From the cell containing the given text, extract its center point as [x, y] coordinate. 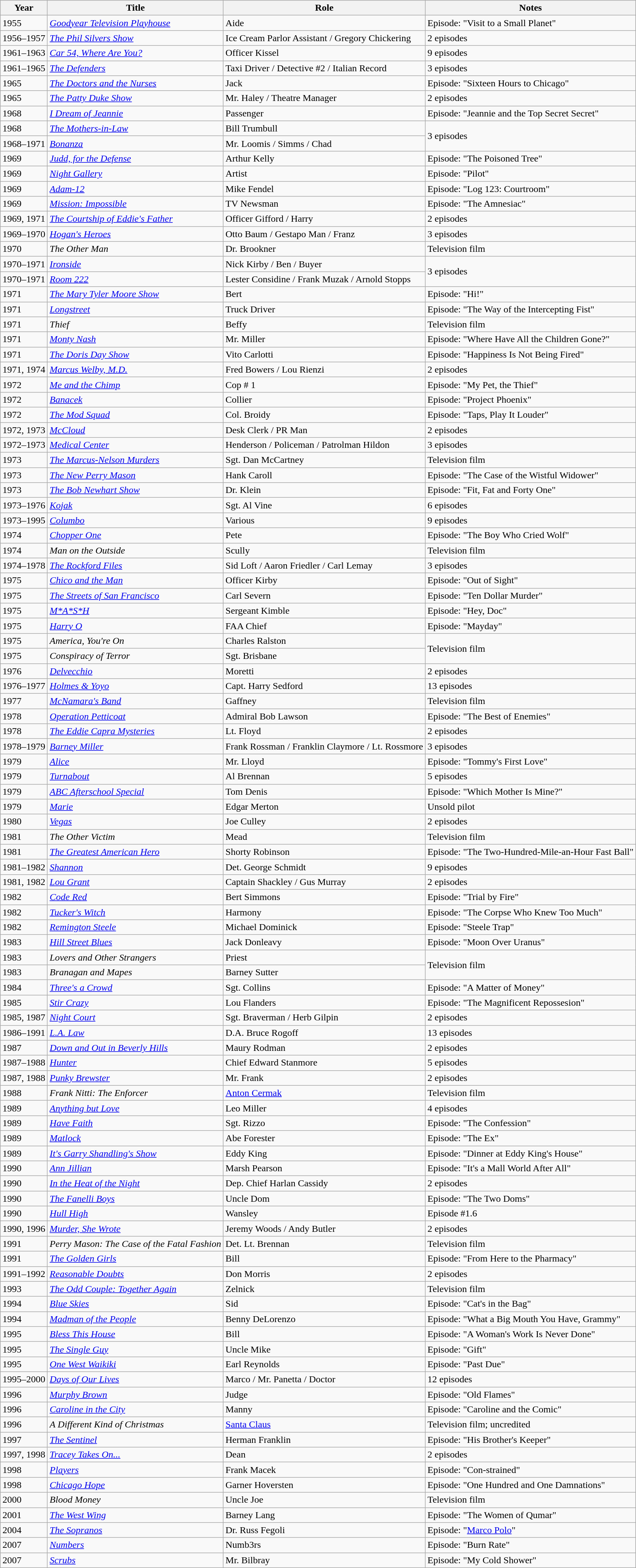
Fred Bowers / Lou Rienzi [325, 369]
Conspiracy of Terror [136, 656]
Hank Caroll [325, 475]
Scully [325, 550]
2004 [24, 1530]
Moretti [325, 671]
Dr. Russ Fegoli [325, 1530]
1987–1988 [24, 1063]
Henderson / Policeman / Patrolman Hildon [325, 445]
Sgt. Braverman / Herb Gilpin [325, 1018]
Episode: "The Women of Qumar" [530, 1515]
Zelnick [325, 1289]
Episode: "The Poisoned Tree" [530, 158]
Ice Cream Parlor Assistant / Gregory Chickering [325, 38]
Turnabout [136, 776]
The Marcus-Nelson Murders [136, 460]
McNamara's Band [136, 701]
Episode: "Past Due" [530, 1364]
1971, 1974 [24, 369]
The Greatest American Hero [136, 852]
Sid [325, 1304]
Episode: "The Magnificent Repossesion" [530, 1003]
Me and the Chimp [136, 384]
Medical Center [136, 445]
Thief [136, 324]
Stir Crazy [136, 1003]
Tracey Takes On... [136, 1455]
Episode: "Hi!" [530, 294]
Chicago Hope [136, 1485]
Banacek [136, 400]
The Courtship of Eddie's Father [136, 219]
Murder, She Wrote [136, 1229]
Episode: "It's a Mall World After All" [530, 1168]
Uncle Joe [325, 1500]
Episode: "Trial by Fire" [530, 897]
Role [325, 8]
Episode: "Sixteen Hours to Chicago" [530, 83]
1974–1978 [24, 565]
Episode: "Pilot" [530, 173]
Unsold pilot [530, 807]
Branagan and Mapes [136, 972]
The New Perry Mason [136, 475]
Ironside [136, 264]
Det. George Schmidt [325, 867]
Goodyear Television Playhouse [136, 23]
Barney Miller [136, 746]
Shorty Robinson [325, 852]
Holmes & Yoyo [136, 686]
Episode: "Tommy's First Love" [530, 761]
Operation Petticoat [136, 716]
M*A*S*H [136, 611]
12 episodes [530, 1379]
Mr. Lloyd [325, 761]
Abe Forester [325, 1138]
2000 [24, 1500]
1977 [24, 701]
Episode: "Jeannie and the Top Secret Secret" [530, 113]
Jack Donleavy [325, 942]
Mead [325, 837]
Episode: "The Case of the Wistful Widower" [530, 475]
1995–2000 [24, 1379]
Officer Kissel [325, 53]
Episode: "The Confession" [530, 1123]
Lovers and Other Strangers [136, 957]
Dr. Brookner [325, 249]
Numb3rs [325, 1545]
Charles Ralston [325, 641]
Leo Miller [325, 1108]
Mr. Haley / Theatre Manager [325, 98]
Don Morris [325, 1274]
Longstreet [136, 309]
Dr. Klein [325, 490]
The Single Guy [136, 1349]
Scrubs [136, 1560]
1980 [24, 822]
1969–1970 [24, 234]
Uncle Mike [325, 1349]
Arthur Kelly [325, 158]
1955 [24, 23]
Episode: "Hey, Doc" [530, 611]
Episode: "Visit to a Small Planet" [530, 23]
Episode: "A Woman's Work Is Never Done" [530, 1334]
Night Court [136, 1018]
Officer Kirby [325, 580]
Hogan's Heroes [136, 234]
1987, 1988 [24, 1078]
Lester Considine / Frank Muzak / Arnold Stopps [325, 279]
Priest [325, 957]
Frank Macek [325, 1470]
Benny DeLorenzo [325, 1319]
Santa Claus [325, 1425]
Mr. Miller [325, 339]
Episode: "Cat's in the Bag" [530, 1304]
Mr. Bilbray [325, 1560]
Episode: "His Brother's Keeper" [530, 1440]
Episode: "Con-strained" [530, 1470]
1997, 1998 [24, 1455]
Anton Cermak [325, 1093]
Capt. Harry Sedford [325, 686]
TV Newsman [325, 204]
Delvecchio [136, 671]
Episode: "The Amnesiac" [530, 204]
Eddy King [325, 1153]
6 episodes [530, 505]
Monty Nash [136, 339]
1968–1971 [24, 143]
Sergeant Kimble [325, 611]
Chopper One [136, 535]
Three's a Crowd [136, 988]
Bert [325, 294]
Episode: "Which Mother Is Mine?" [530, 792]
Reasonable Doubts [136, 1274]
Frank Rossman / Franklin Claymore / Lt. Rossmore [325, 746]
Captain Shackley / Gus Murray [325, 882]
Episode: "The Two Doms" [530, 1199]
The Sentinel [136, 1440]
1987 [24, 1048]
Michael Dominick [325, 927]
The Other Man [136, 249]
Episode: "The Two-Hundred-Mile-an-Hour Fast Ball" [530, 852]
The Doctors and the Nurses [136, 83]
Episode: "The Corpse Who Knew Too Much" [530, 912]
Hull High [136, 1214]
Down and Out in Beverly Hills [136, 1048]
Sgt. Rizzo [325, 1123]
Barney Sutter [325, 972]
Marie [136, 807]
Col. Broidy [325, 415]
1973–1976 [24, 505]
1993 [24, 1289]
Anything but Love [136, 1108]
The Eddie Capra Mysteries [136, 731]
Mike Fendel [325, 189]
Episode: "Caroline and the Comic" [530, 1410]
1997 [24, 1440]
Murphy Brown [136, 1394]
Artist [325, 173]
Episode: "Project Phoenix" [530, 400]
1981, 1982 [24, 882]
Chico and the Man [136, 580]
Man on the Outside [136, 550]
Pete [325, 535]
The Patty Duke Show [136, 98]
Have Faith [136, 1123]
Madman of the People [136, 1319]
1984 [24, 988]
Vegas [136, 822]
D.A. Bruce Rogoff [325, 1033]
Adam-12 [136, 189]
1969, 1971 [24, 219]
Herman Franklin [325, 1440]
Numbers [136, 1545]
1976 [24, 671]
Marcus Welby, M.D. [136, 369]
Lou Flanders [325, 1003]
Passenger [325, 113]
1956–1957 [24, 38]
Episode: "Log 123: Courtroom" [530, 189]
A Different Kind of Christmas [136, 1425]
Lou Grant [136, 882]
Players [136, 1470]
Frank Nitti: The Enforcer [136, 1093]
Sid Loft / Aaron Friedler / Carl Lemay [325, 565]
Aide [325, 23]
Episode: "Marco Polo" [530, 1530]
Desk Clerk / PR Man [325, 430]
In the Heat of the Night [136, 1184]
Mr. Frank [325, 1078]
Episode: "A Matter of Money" [530, 988]
Episode: "Out of Sight" [530, 580]
Car 54, Where Are You? [136, 53]
Dep. Chief Harlan Cassidy [325, 1184]
Beffy [325, 324]
Edgar Merton [325, 807]
The Phil Silvers Show [136, 38]
Vito Carlotti [325, 354]
Columbo [136, 520]
The Mary Tyler Moore Show [136, 294]
Episode: "Fit, Fat and Forty One" [530, 490]
Year [24, 8]
Episode: "What a Big Mouth You Have, Grammy" [530, 1319]
Hunter [136, 1063]
Sgt. Dan McCartney [325, 460]
1961–1963 [24, 53]
Bert Simmons [325, 897]
Sgt. Brisbane [325, 656]
Ann Jillian [136, 1168]
Episode: "One Hundred and One Damnations" [530, 1485]
Truck Driver [325, 309]
The Bob Newhart Show [136, 490]
1973–1995 [24, 520]
Tom Denis [325, 792]
Episode: "Ten Dollar Murder" [530, 596]
Blood Money [136, 1500]
Days of Our Lives [136, 1379]
2001 [24, 1515]
Episode: "Dinner at Eddy King's House" [530, 1153]
1990, 1996 [24, 1229]
Night Gallery [136, 173]
Code Red [136, 897]
The Mothers-in-Law [136, 128]
1961–1965 [24, 68]
The Rockford Files [136, 565]
One West Waikiki [136, 1364]
America, You're On [136, 641]
4 episodes [530, 1108]
Marco / Mr. Panetta / Doctor [325, 1379]
Episode: "Mayday" [530, 626]
Bonanza [136, 143]
1985 [24, 1003]
Episode: "Happiness Is Not Being Fired" [530, 354]
Officer Gifford / Harry [325, 219]
Taxi Driver / Detective #2 / Italian Record [325, 68]
Episode: "The Way of the Intercepting Fist" [530, 309]
Maury Rodman [325, 1048]
Blue Skies [136, 1304]
Episode: "Burn Rate" [530, 1545]
Admiral Bob Lawson [325, 716]
Det. Lt. Brennan [325, 1244]
Lt. Floyd [325, 731]
Harry O [136, 626]
Episode: "Old Flames" [530, 1394]
1991–1992 [24, 1274]
Alice [136, 761]
Punky Brewster [136, 1078]
Mr. Loomis / Simms / Chad [325, 143]
Mission: Impossible [136, 204]
Harmony [325, 912]
Episode: "My Cold Shower" [530, 1560]
The Doris Day Show [136, 354]
Kojak [136, 505]
The Mod Squad [136, 415]
FAA Chief [325, 626]
1970 [24, 249]
Garner Hoversten [325, 1485]
1988 [24, 1093]
Episode #1.6 [530, 1214]
The Streets of San Francisco [136, 596]
Otto Baum / Gestapo Man / Franz [325, 234]
Episode: "Where Have All the Children Gone?" [530, 339]
Episode: "The Ex" [530, 1138]
Judge [325, 1394]
Notes [530, 8]
L.A. Law [136, 1033]
Episode: "The Best of Enemies" [530, 716]
1985, 1987 [24, 1018]
Carl Severn [325, 596]
Wansley [325, 1214]
The Fanelli Boys [136, 1199]
Episode: "The Boy Who Cried Wolf" [530, 535]
Episode: "My Pet, the Thief" [530, 384]
Al Brennan [325, 776]
Jeremy Woods / Andy Butler [325, 1229]
Earl Reynolds [325, 1364]
1986–1991 [24, 1033]
McCloud [136, 430]
Room 222 [136, 279]
Episode: "From Here to the Pharmacy" [530, 1259]
ABC Afterschool Special [136, 792]
Remington Steele [136, 927]
Shannon [136, 867]
1978–1979 [24, 746]
Judd, for the Defense [136, 158]
Episode: "Steele Trap" [530, 927]
Manny [325, 1410]
Sgt. Collins [325, 988]
Joe Culley [325, 822]
1981–1982 [24, 867]
1976–1977 [24, 686]
Uncle Dom [325, 1199]
Sgt. Al Vine [325, 505]
1972, 1973 [24, 430]
Matlock [136, 1138]
Television film; uncredited [530, 1425]
The Sopranos [136, 1530]
Various [325, 520]
Nick Kirby / Ben / Buyer [325, 264]
Marsh Pearson [325, 1168]
Perry Mason: The Case of the Fatal Fashion [136, 1244]
Barney Lang [325, 1515]
Title [136, 8]
The Defenders [136, 68]
Chief Edward Stanmore [325, 1063]
I Dream of Jeannie [136, 113]
Episode: "Moon Over Uranus" [530, 942]
The West Wing [136, 1515]
The Odd Couple: Together Again [136, 1289]
The Other Victim [136, 837]
Gaffney [325, 701]
Episode: "Taps, Play It Louder" [530, 415]
1972–1973 [24, 445]
Cop # 1 [325, 384]
Bless This House [136, 1334]
Collier [325, 400]
Jack [325, 83]
It's Garry Shandling's Show [136, 1153]
Dean [325, 1455]
The Golden Girls [136, 1259]
Episode: "Gift" [530, 1349]
Hill Street Blues [136, 942]
Tucker's Witch [136, 912]
Bill Trumbull [325, 128]
Caroline in the City [136, 1410]
